Capture the cell that displays the provided text and extract its [X, Y] central coordinate. 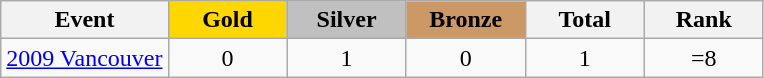
Event [84, 20]
Gold [228, 20]
Rank [704, 20]
Total [584, 20]
2009 Vancouver [84, 58]
Silver [346, 20]
=8 [704, 58]
Bronze [466, 20]
